Find where the given text appears and provide that cell's center as [x, y] coordinate. 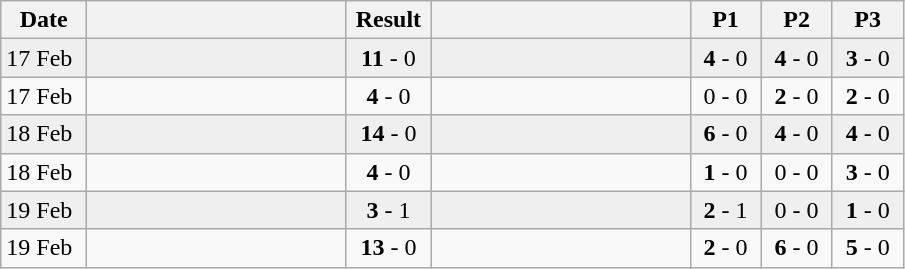
13 - 0 [388, 248]
2 - 1 [726, 210]
P2 [796, 20]
Date [44, 20]
11 - 0 [388, 58]
Result [388, 20]
14 - 0 [388, 134]
3 - 1 [388, 210]
P1 [726, 20]
5 - 0 [868, 248]
P3 [868, 20]
